For the text-containing cell, return its midpoint in (X, Y) coordinate format. 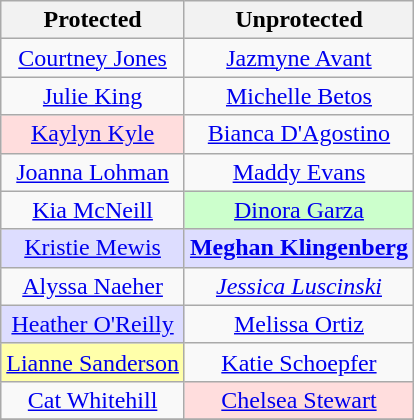
Unprotected (298, 20)
Lianne Sanderson (93, 362)
Meghan Klingenberg (298, 248)
Bianca D'Agostino (298, 134)
Chelsea Stewart (298, 400)
Jazmyne Avant (298, 58)
Kia McNeill (93, 210)
Protected (93, 20)
Melissa Ortiz (298, 324)
Julie King (93, 96)
Dinora Garza (298, 210)
Heather O'Reilly (93, 324)
Cat Whitehill (93, 400)
Kaylyn Kyle (93, 134)
Michelle Betos (298, 96)
Katie Schoepfer (298, 362)
Jessica Luscinski (298, 286)
Courtney Jones (93, 58)
Joanna Lohman (93, 172)
Maddy Evans (298, 172)
Kristie Mewis (93, 248)
Alyssa Naeher (93, 286)
